Pinpoint the cell where the given text exists, returning its (x, y) midpoint coordinate. 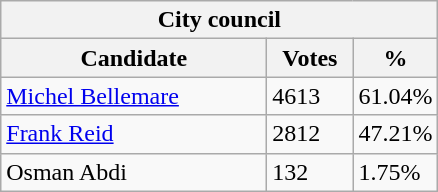
Frank Reid (134, 134)
4613 (310, 96)
61.04% (396, 96)
47.21% (396, 134)
132 (310, 172)
Michel Bellemare (134, 96)
Votes (310, 58)
% (396, 58)
2812 (310, 134)
Candidate (134, 58)
1.75% (396, 172)
Osman Abdi (134, 172)
City council (220, 20)
